Search for the cell housing the specified text and yield its (X, Y) center coordinate. 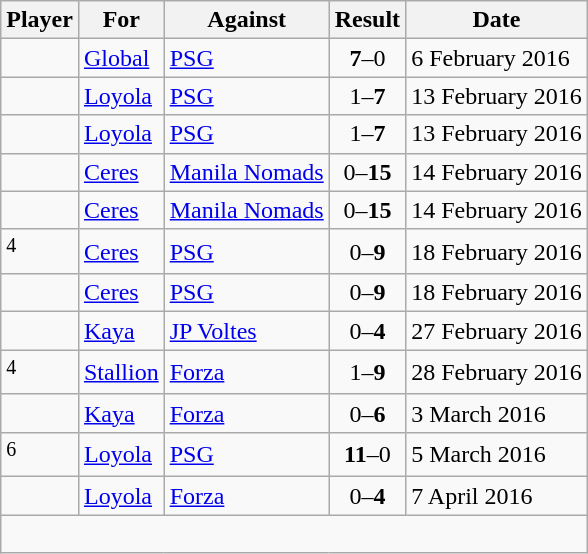
5 March 2016 (497, 454)
28 February 2016 (497, 372)
Global (121, 58)
JP Voltes (246, 331)
Result (367, 20)
7–0 (367, 58)
Against (246, 20)
6 February 2016 (497, 58)
For (121, 20)
1–9 (367, 372)
Player (40, 20)
6 (40, 454)
7 April 2016 (497, 496)
Date (497, 20)
3 March 2016 (497, 413)
Stallion (121, 372)
0–6 (367, 413)
27 February 2016 (497, 331)
11–0 (367, 454)
